Identify which cell holds the provided text, then report its [x, y] central coordinate. 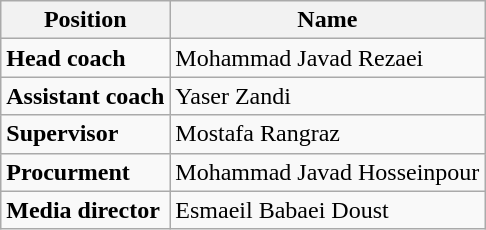
Yaser Zandi [328, 96]
Esmaeil Babaei Doust [328, 210]
Supervisor [86, 134]
Mohammad Javad Hosseinpour [328, 172]
Mohammad Javad Rezaei [328, 58]
Head coach [86, 58]
Position [86, 20]
Procurment [86, 172]
Name [328, 20]
Media director [86, 210]
Assistant coach [86, 96]
Mostafa Rangraz [328, 134]
